Return the (X, Y) coordinate for the center point of the cell that contains the specified text.  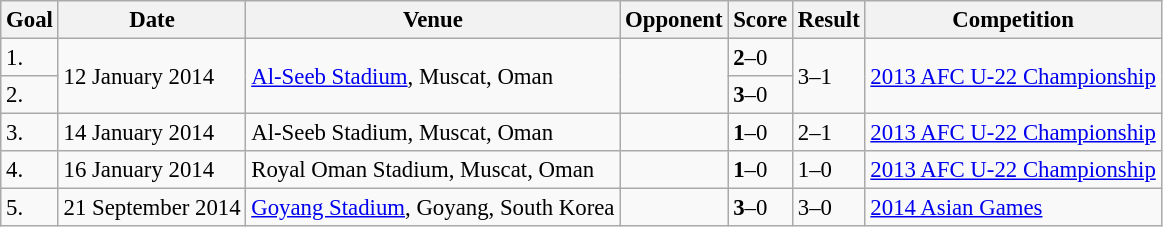
2–1 (828, 133)
2014 Asian Games (1013, 208)
2. (30, 95)
14 January 2014 (152, 133)
Opponent (674, 20)
2–0 (760, 58)
3–1 (828, 76)
Date (152, 20)
Goal (30, 20)
Result (828, 20)
16 January 2014 (152, 170)
Royal Oman Stadium, Muscat, Oman (433, 170)
Competition (1013, 20)
3. (30, 133)
Goyang Stadium, Goyang, South Korea (433, 208)
4. (30, 170)
21 September 2014 (152, 208)
12 January 2014 (152, 76)
5. (30, 208)
Venue (433, 20)
Score (760, 20)
1. (30, 58)
